From the cell containing the given text, extract its center point as [x, y] coordinate. 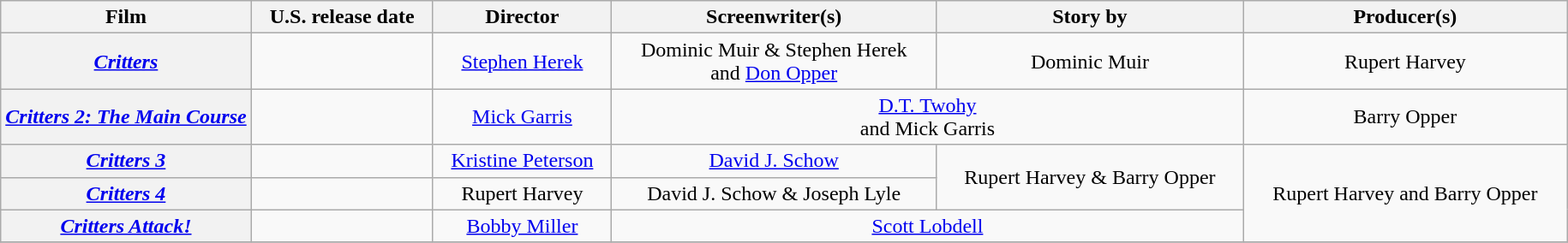
Scott Lobdell [927, 226]
Critters 3 [126, 161]
Kristine Peterson [523, 161]
Barry Opper [1405, 116]
Dominic Muir & Stephen Herek and Don Opper [775, 62]
Mick Garris [523, 116]
Bobby Miller [523, 226]
Story by [1090, 17]
David J. Schow & Joseph Lyle [775, 193]
U.S. release date [342, 17]
Film [126, 17]
Dominic Muir [1090, 62]
Producer(s) [1405, 17]
David J. Schow [775, 161]
Screenwriter(s) [775, 17]
D.T. Twohy and Mick Garris [927, 116]
Critters 2: The Main Course [126, 116]
Critters [126, 62]
Director [523, 17]
Critters 4 [126, 193]
Stephen Herek [523, 62]
Rupert Harvey & Barry Opper [1090, 177]
Rupert Harvey and Barry Opper [1405, 193]
Critters Attack! [126, 226]
